For the text-containing cell, return its midpoint in (X, Y) coordinate format. 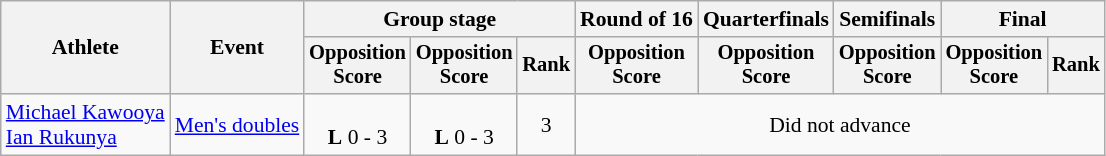
Men's doubles (238, 124)
Quarterfinals (766, 19)
Event (238, 48)
3 (546, 124)
Group stage (440, 19)
Athlete (86, 48)
Semifinals (888, 19)
Michael KawooyaIan Rukunya (86, 124)
Did not advance (840, 124)
Round of 16 (636, 19)
Final (1023, 19)
